Pinpoint the cell where the given text exists, returning its (X, Y) midpoint coordinate. 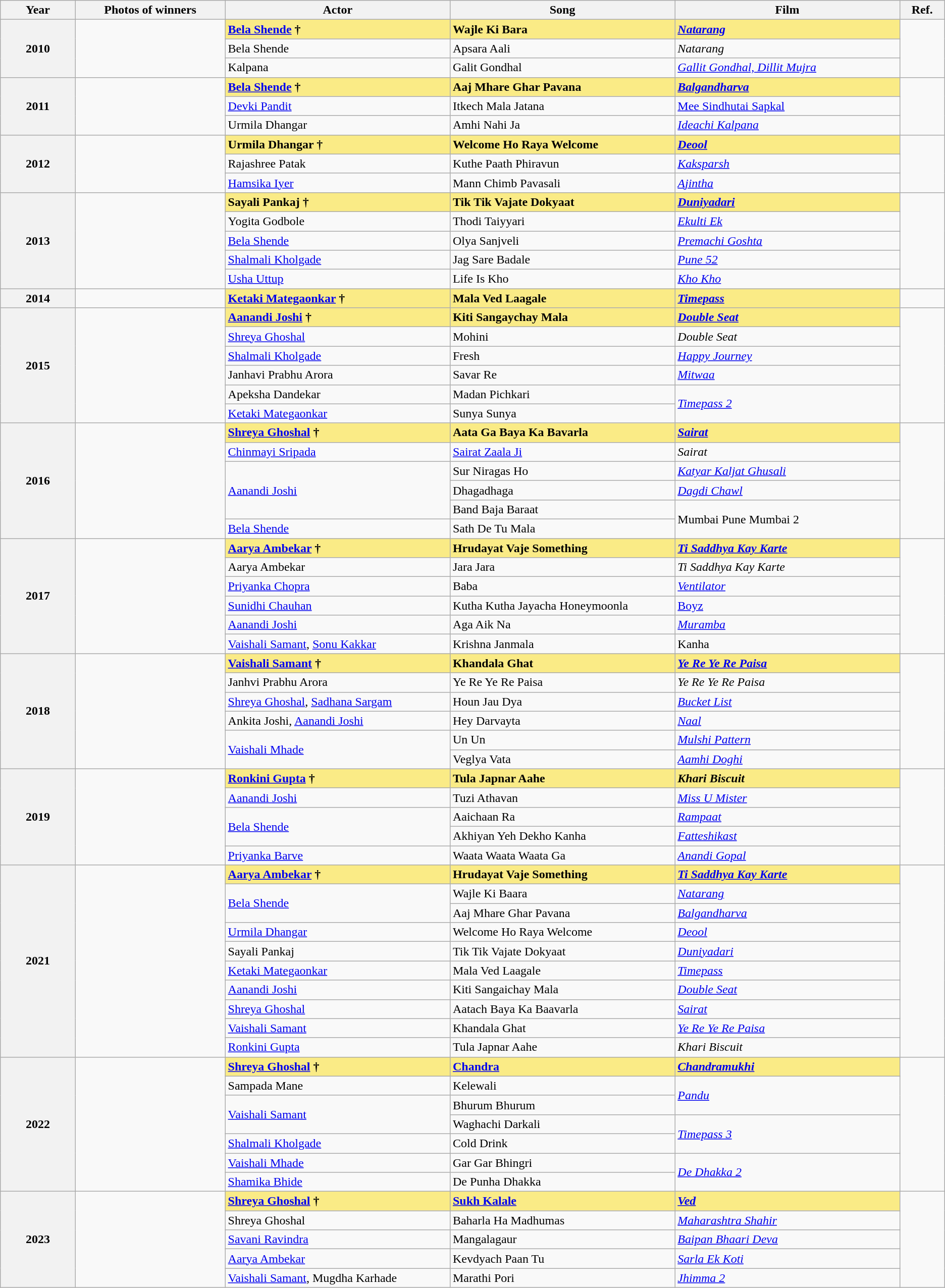
Hamsika Iyer (337, 183)
Pune 52 (787, 260)
Priyanka Barve (337, 855)
Vaishali Samant, Sonu Kakkar (337, 644)
Sairat Zaala Ji (562, 452)
Photos of winners (150, 10)
Boyz (787, 606)
Kho Kho (787, 279)
Wajle Ki Bara (562, 29)
Mann Chimb Pavasali (562, 183)
Dagdi Chawl (787, 490)
Miss U Mister (787, 797)
2017 (38, 596)
Naal (787, 721)
Sur Niragas Ho (562, 471)
Sayali Pankaj (337, 951)
Savani Ravindra (337, 1240)
Aanandi Joshi † (337, 317)
2013 (38, 240)
Ideachi Kalpana (787, 125)
Kutha Kutha Jayacha Honeymoonla (562, 606)
Baipan Bhaari Deva (787, 1240)
Bucket List (787, 702)
Tuzi Athavan (562, 797)
Ronkini Gupta † (337, 778)
Waghachi Darkali (562, 1124)
Ankita Joshi, Aanandi Joshi (337, 721)
Veglya Vata (562, 759)
Olya Sanjveli (562, 241)
Shamika Bhide (337, 1182)
2014 (38, 298)
Muramba (787, 625)
2010 (38, 48)
Rampaat (787, 817)
2012 (38, 164)
2022 (38, 1124)
Itkech Mala Jatana (562, 106)
Timepass 3 (787, 1134)
Chandra (562, 1066)
2021 (38, 961)
Sukh Kalale (562, 1201)
Aamhi Doghi (787, 759)
Sath De Tu Mala (562, 528)
Jhimma 2 (787, 1278)
Galit Gondhal (562, 68)
Marathi Pori (562, 1278)
Gar Gar Bhingri (562, 1162)
Yogita Godbole (337, 221)
Ketaki Mategaonkar † (337, 298)
2011 (38, 106)
Happy Journey (787, 356)
Waata Waata Waata Ga (562, 855)
Apsara Aali (562, 48)
Aga Aik Na (562, 625)
Aata Ga Baya Ka Bavarla (562, 433)
Kalpana (337, 68)
Sunya Sunya (562, 413)
Maharashtra Shahir (787, 1220)
Savar Re (562, 375)
De Dhakka 2 (787, 1172)
Janhavi Prabhu Arora (337, 375)
Baba (562, 586)
Ajintha (787, 183)
Fatteshikast (787, 836)
Un Un (562, 740)
Mohini (562, 337)
Baharla Ha Madhumas (562, 1220)
2018 (38, 711)
Kelewali (562, 1086)
Houn Jau Dya (562, 702)
2019 (38, 817)
De Punha Dhakka (562, 1182)
Akhiyan Yeh Dekho Kanha (562, 836)
Premachi Goshta (787, 241)
Kuthe Paath Phiravun (562, 164)
Sampada Mane (337, 1086)
Devki Pandit (337, 106)
Actor (337, 10)
Apeksha Dandekar (337, 394)
Timepass 2 (787, 404)
Band Baja Baraat (562, 509)
Mee Sindhutai Sapkal (787, 106)
Katyar Kaljat Ghusali (787, 471)
Priyanka Chopra (337, 586)
Krishna Janmala (562, 644)
Kanha (787, 644)
Jag Sare Badale (562, 260)
Film (787, 10)
Vaishali Samant † (337, 663)
Sayali Pankaj † (337, 202)
Kiti Sangaichay Mala (562, 990)
Wajle Ki Baara (562, 894)
Mangalagaur (562, 1240)
2015 (38, 365)
Kiti Sangaychay Mala (562, 317)
Ronkini Gupta (337, 1047)
Rajashree Patak (337, 164)
Vaishali Samant, Mugdha Karhade (337, 1278)
Ref. (922, 10)
Kaksparsh (787, 164)
Dhagadhaga (562, 490)
Pandu (787, 1095)
2023 (38, 1240)
Year (38, 10)
Song (562, 10)
Cold Drink (562, 1143)
Ved (787, 1201)
Amhi Nahi Ja (562, 125)
Ventilator (787, 586)
Gallit Gondhal, Dillit Mujra (787, 68)
Thodi Taiyyari (562, 221)
Life Is Kho (562, 279)
Bhurum Bhurum (562, 1105)
Chinmayi Sripada (337, 452)
Chandramukhi (787, 1066)
Sunidhi Chauhan (337, 606)
Aatach Baya Ka Baavarla (562, 1009)
Usha Uttup (337, 279)
Fresh (562, 356)
Janhvi Prabhu Arora (337, 682)
Madan Pichkari (562, 394)
Shreya Ghoshal, Sadhana Sargam (337, 702)
Mulshi Pattern (787, 740)
Sarla Ek Koti (787, 1259)
Anandi Gopal (787, 855)
Aaichaan Ra (562, 817)
Hey Darvayta (562, 721)
Ekulti Ek (787, 221)
Kevdyach Paan Tu (562, 1259)
Jara Jara (562, 567)
2016 (38, 480)
Mumbai Pune Mumbai 2 (787, 519)
Mitwaa (787, 375)
Urmila Dhangar † (337, 144)
